Capture the cell that displays the provided text and extract its [X, Y] central coordinate. 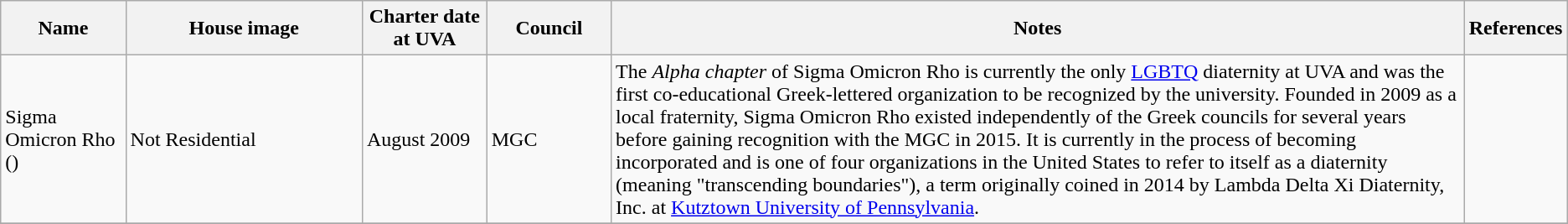
Sigma Omicron Rho() [64, 139]
House image [244, 29]
References [1516, 29]
August 2009 [424, 139]
Notes [1038, 29]
MGC [549, 139]
Name [64, 29]
Charter date at UVA [424, 29]
Council [549, 29]
Not Residential [244, 139]
